Return [X, Y] of the center of cell containing provided text 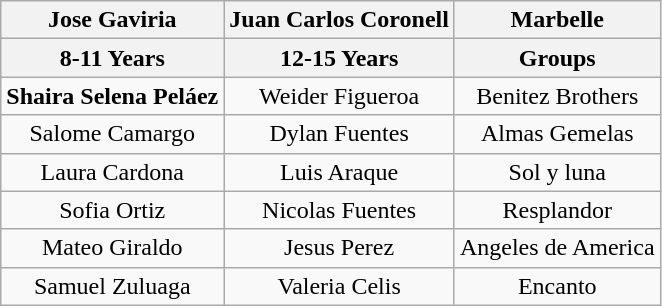
Salome Camargo [112, 134]
Almas Gemelas [557, 134]
Dylan Fuentes [340, 134]
Laura Cardona [112, 172]
Luis Araque [340, 172]
Nicolas Fuentes [340, 210]
Mateo Giraldo [112, 248]
Resplandor [557, 210]
Encanto [557, 286]
Sofia Ortiz [112, 210]
Jose Gaviria [112, 20]
Angeles de America [557, 248]
Benitez Brothers [557, 96]
Marbelle [557, 20]
8-11 Years [112, 58]
Samuel Zuluaga [112, 286]
12-15 Years [340, 58]
Jesus Perez [340, 248]
Groups [557, 58]
Juan Carlos Coronell [340, 20]
Sol y luna [557, 172]
Shaira Selena Peláez [112, 96]
Valeria Celis [340, 286]
Weider Figueroa [340, 96]
